Identify which cell holds the provided text, then report its [x, y] central coordinate. 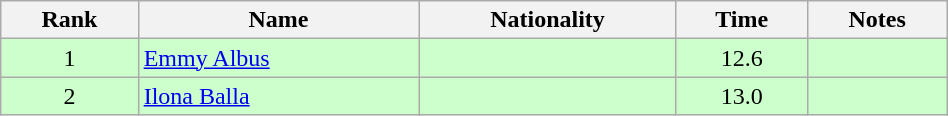
Ilona Balla [278, 96]
Rank [70, 20]
Name [278, 20]
1 [70, 58]
Notes [877, 20]
2 [70, 96]
13.0 [742, 96]
Time [742, 20]
12.6 [742, 58]
Emmy Albus [278, 58]
Nationality [548, 20]
